Determine the [X, Y] coordinate at the center of the cell enclosing the given text.  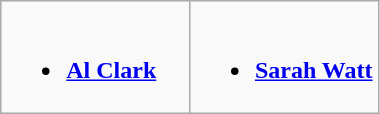
Sarah Watt [284, 58]
Al Clark [96, 58]
